Return [X, Y] of the center of cell containing provided text 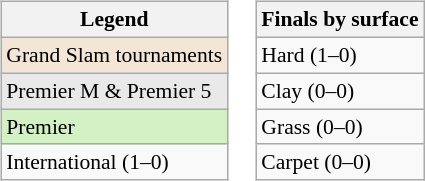
Hard (1–0) [340, 55]
Grass (0–0) [340, 127]
Grand Slam tournaments [114, 55]
Legend [114, 20]
Premier [114, 127]
Carpet (0–0) [340, 162]
Clay (0–0) [340, 91]
Finals by surface [340, 20]
International (1–0) [114, 162]
Premier M & Premier 5 [114, 91]
